Detect which cell encompasses the target text, then output its (x, y) center coordinate. 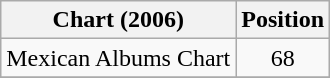
Mexican Albums Chart (118, 58)
Position (283, 20)
68 (283, 58)
Chart (2006) (118, 20)
